Capture the cell that displays the provided text and extract its [X, Y] central coordinate. 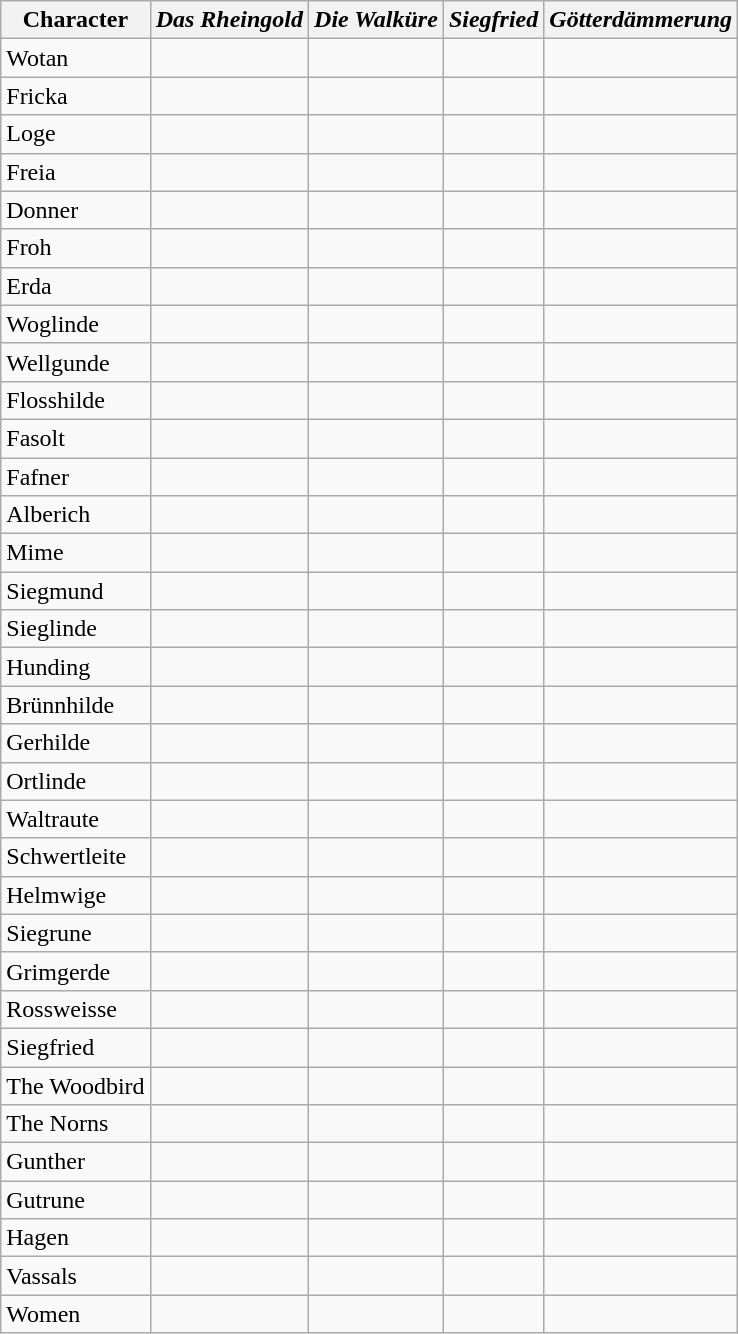
Wotan [76, 58]
Donner [76, 210]
Rossweisse [76, 1009]
The Norns [76, 1124]
Brünnhilde [76, 705]
Grimgerde [76, 971]
Freia [76, 172]
Hagen [76, 1238]
Fasolt [76, 438]
Das Rheingold [229, 20]
Froh [76, 248]
Character [76, 20]
Erda [76, 286]
Helmwige [76, 895]
Wellgunde [76, 362]
Siegmund [76, 591]
Sieglinde [76, 629]
Woglinde [76, 324]
Ortlinde [76, 781]
Götterdämmerung [641, 20]
Die Walküre [376, 20]
Fricka [76, 96]
Flosshilde [76, 400]
Gunther [76, 1162]
Fafner [76, 477]
Mime [76, 553]
Hunding [76, 667]
Waltraute [76, 819]
Gutrune [76, 1200]
Gerhilde [76, 743]
Schwertleite [76, 857]
Women [76, 1314]
Siegrune [76, 933]
The Woodbird [76, 1085]
Alberich [76, 515]
Vassals [76, 1276]
Loge [76, 134]
